Output the [x, y] coordinate of the center of the cell containing the given text.  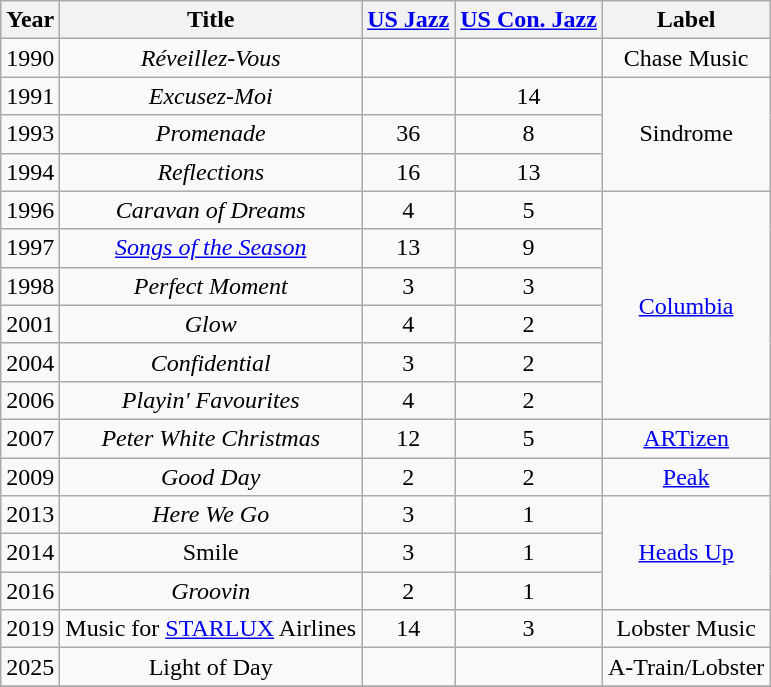
1991 [30, 96]
Songs of the Season [211, 248]
2025 [30, 667]
2007 [30, 438]
Promenade [211, 134]
Groovin [211, 591]
Music for STARLUX Airlines [211, 629]
Chase Music [686, 58]
Confidential [211, 362]
16 [408, 172]
2013 [30, 515]
1998 [30, 286]
36 [408, 134]
1996 [30, 210]
Here We Go [211, 515]
1997 [30, 248]
ARTizen [686, 438]
1993 [30, 134]
2016 [30, 591]
9 [529, 248]
1994 [30, 172]
Réveillez-Vous [211, 58]
US Con. Jazz [529, 20]
8 [529, 134]
Peak [686, 477]
Title [211, 20]
Caravan of Dreams [211, 210]
Heads Up [686, 553]
Excusez-Moi [211, 96]
Label [686, 20]
2004 [30, 362]
2006 [30, 400]
Playin' Favourites [211, 400]
Year [30, 20]
2001 [30, 324]
12 [408, 438]
US Jazz [408, 20]
2019 [30, 629]
A-Train/Lobster [686, 667]
Light of Day [211, 667]
Columbia [686, 305]
2014 [30, 553]
1990 [30, 58]
2009 [30, 477]
Lobster Music [686, 629]
Smile [211, 553]
Reflections [211, 172]
Perfect Moment [211, 286]
Sindrome [686, 134]
Glow [211, 324]
Peter White Christmas [211, 438]
Good Day [211, 477]
